Return the [X, Y] coordinate for the center point of the cell that contains the specified text.  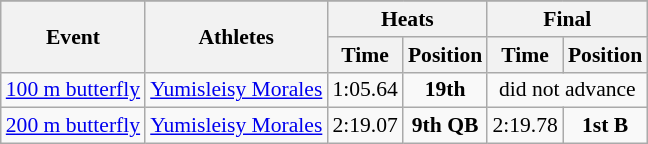
100 m butterfly [73, 90]
Heats [407, 19]
Final [567, 19]
did not advance [567, 90]
2:19.07 [364, 126]
19th [445, 90]
200 m butterfly [73, 126]
1st B [605, 126]
9th QB [445, 126]
Event [73, 36]
2:19.78 [524, 126]
Athletes [236, 36]
1:05.64 [364, 90]
